For the text-containing cell, return its midpoint in [X, Y] coordinate format. 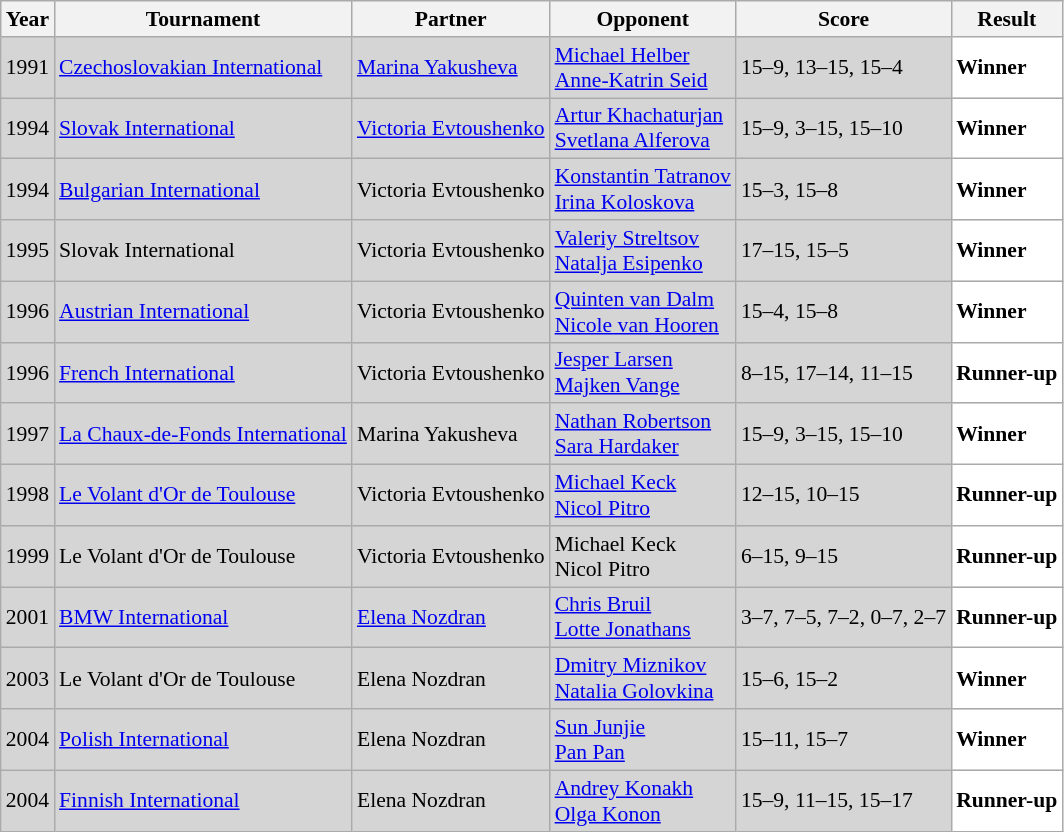
Dmitry Miznikov Natalia Golovkina [643, 678]
2003 [28, 678]
Jesper Larsen Majken Vange [643, 372]
Finnish International [203, 800]
Michael Helber Anne-Katrin Seid [643, 68]
Polish International [203, 740]
Tournament [203, 19]
3–7, 7–5, 7–2, 0–7, 2–7 [844, 618]
Nathan Robertson Sara Hardaker [643, 434]
Opponent [643, 19]
Austrian International [203, 312]
6–15, 9–15 [844, 556]
1998 [28, 496]
French International [203, 372]
Chris Bruil Lotte Jonathans [643, 618]
Czechoslovakian International [203, 68]
Artur Khachaturjan Svetlana Alferova [643, 128]
Partner [451, 19]
Andrey Konakh Olga Konon [643, 800]
Valeriy Streltsov Natalja Esipenko [643, 250]
2001 [28, 618]
Sun Junjie Pan Pan [643, 740]
Year [28, 19]
1999 [28, 556]
8–15, 17–14, 11–15 [844, 372]
Konstantin Tatranov Irina Koloskova [643, 190]
15–11, 15–7 [844, 740]
1997 [28, 434]
12–15, 10–15 [844, 496]
15–6, 15–2 [844, 678]
15–4, 15–8 [844, 312]
BMW International [203, 618]
Result [1006, 19]
15–9, 13–15, 15–4 [844, 68]
15–9, 11–15, 15–17 [844, 800]
Score [844, 19]
1991 [28, 68]
15–3, 15–8 [844, 190]
Bulgarian International [203, 190]
1995 [28, 250]
17–15, 15–5 [844, 250]
La Chaux-de-Fonds International [203, 434]
Quinten van Dalm Nicole van Hooren [643, 312]
